Determine the (x, y) coordinate at the center of the cell enclosing the given text.  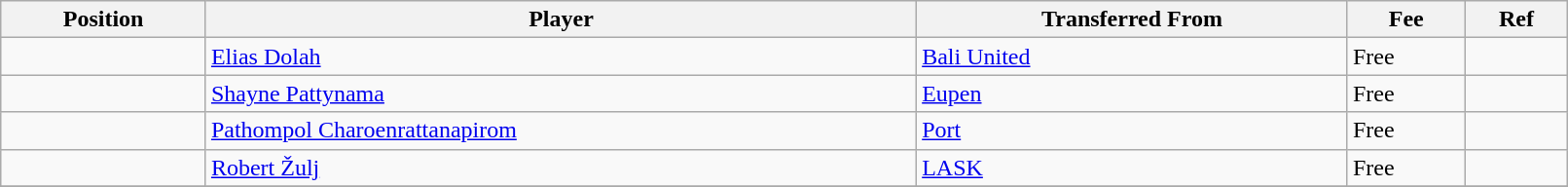
Transferred From (1133, 19)
Position (103, 19)
Eupen (1133, 93)
Bali United (1133, 56)
Shayne Pattynama (561, 93)
Port (1133, 131)
Player (561, 19)
Robert Žulj (561, 168)
Ref (1516, 19)
Elias Dolah (561, 56)
LASK (1133, 168)
Pathompol Charoenrattanapirom (561, 131)
Fee (1405, 19)
